Pinpoint the cell where the given text exists, returning its (X, Y) midpoint coordinate. 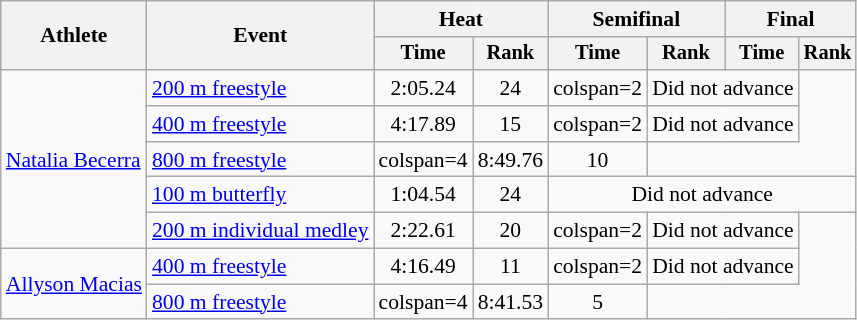
10 (598, 160)
200 m individual medley (260, 231)
Semifinal (636, 19)
8:49.76 (510, 160)
2:22.61 (424, 231)
Heat (462, 19)
20 (510, 231)
Final (791, 19)
Natalia Becerra (74, 159)
15 (510, 124)
5 (598, 302)
Allyson Macias (74, 284)
200 m freestyle (260, 88)
Event (260, 36)
Athlete (74, 36)
4:16.49 (424, 267)
100 m butterfly (260, 195)
8:41.53 (510, 302)
11 (510, 267)
2:05.24 (424, 88)
1:04.54 (424, 195)
4:17.89 (424, 124)
